Identify which cell holds the provided text, then report its [X, Y] central coordinate. 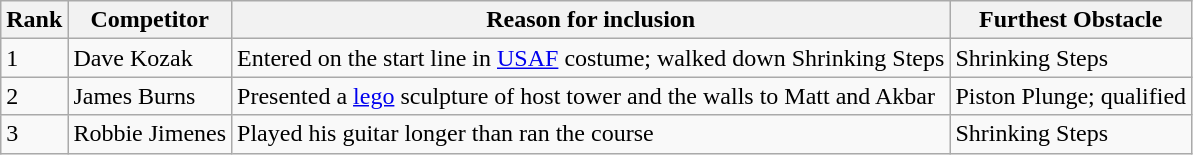
Rank [34, 20]
2 [34, 96]
1 [34, 58]
James Burns [150, 96]
Dave Kozak [150, 58]
Played his guitar longer than ran the course [591, 134]
Robbie Jimenes [150, 134]
Presented a lego sculpture of host tower and the walls to Matt and Akbar [591, 96]
Furthest Obstacle [1071, 20]
Competitor [150, 20]
3 [34, 134]
Reason for inclusion [591, 20]
Piston Plunge; qualified [1071, 96]
Entered on the start line in USAF costume; walked down Shrinking Steps [591, 58]
